Locate the cell with the specified text and output its (X, Y) center coordinate. 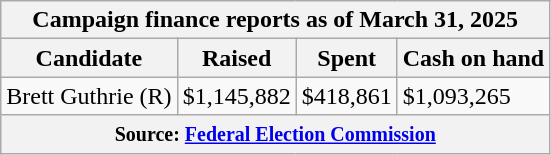
$1,093,265 (473, 96)
Brett Guthrie (R) (89, 96)
Raised (236, 58)
Campaign finance reports as of March 31, 2025 (276, 20)
Candidate (89, 58)
$1,145,882 (236, 96)
Spent (346, 58)
Source: Federal Election Commission (276, 134)
$418,861 (346, 96)
Cash on hand (473, 58)
